Provide the (x, y) coordinate of the cell's center where the given text is located.  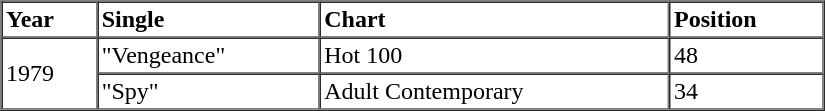
1979 (50, 74)
Chart (495, 20)
"Spy" (208, 92)
48 (747, 56)
34 (747, 92)
Position (747, 20)
Year (50, 20)
Adult Contemporary (495, 92)
Single (208, 20)
Hot 100 (495, 56)
"Vengeance" (208, 56)
